Identify which cell holds the provided text, then report its [x, y] central coordinate. 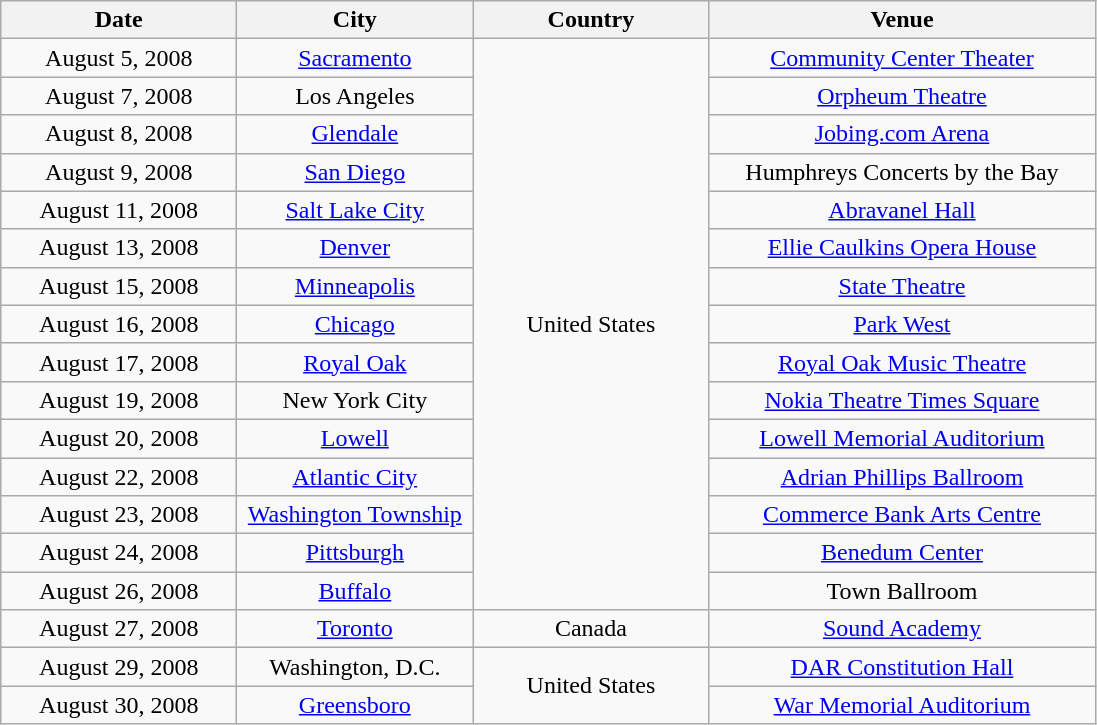
August 9, 2008 [119, 172]
August 29, 2008 [119, 667]
Town Ballroom [902, 591]
August 20, 2008 [119, 438]
DAR Constitution Hall [902, 667]
City [355, 20]
Buffalo [355, 591]
State Theatre [902, 286]
Sacramento [355, 58]
August 30, 2008 [119, 705]
Venue [902, 20]
Date [119, 20]
Adrian Phillips Ballroom [902, 477]
August 13, 2008 [119, 248]
Los Angeles [355, 96]
Denver [355, 248]
August 27, 2008 [119, 629]
August 16, 2008 [119, 324]
Chicago [355, 324]
Greensboro [355, 705]
Atlantic City [355, 477]
Salt Lake City [355, 210]
Pittsburgh [355, 553]
Ellie Caulkins Opera House [902, 248]
Community Center Theater [902, 58]
August 5, 2008 [119, 58]
Royal Oak [355, 362]
Jobing.com Arena [902, 134]
War Memorial Auditorium [902, 705]
Lowell Memorial Auditorium [902, 438]
Glendale [355, 134]
August 19, 2008 [119, 400]
Orpheum Theatre [902, 96]
San Diego [355, 172]
Commerce Bank Arts Centre [902, 515]
Washington Township [355, 515]
Humphreys Concerts by the Bay [902, 172]
Benedum Center [902, 553]
Toronto [355, 629]
Park West [902, 324]
August 26, 2008 [119, 591]
Lowell [355, 438]
Minneapolis [355, 286]
August 17, 2008 [119, 362]
August 24, 2008 [119, 553]
August 23, 2008 [119, 515]
Royal Oak Music Theatre [902, 362]
August 22, 2008 [119, 477]
Nokia Theatre Times Square [902, 400]
Washington, D.C. [355, 667]
August 15, 2008 [119, 286]
Canada [591, 629]
August 8, 2008 [119, 134]
August 11, 2008 [119, 210]
New York City [355, 400]
Country [591, 20]
Sound Academy [902, 629]
Abravanel Hall [902, 210]
August 7, 2008 [119, 96]
